Detect which cell encompasses the target text, then output its [X, Y] center coordinate. 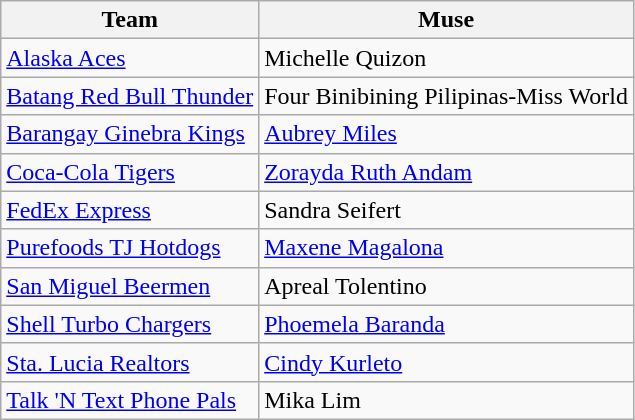
Cindy Kurleto [446, 362]
Aubrey Miles [446, 134]
Talk 'N Text Phone Pals [130, 400]
Alaska Aces [130, 58]
Shell Turbo Chargers [130, 324]
Four Binibining Pilipinas-Miss World [446, 96]
Purefoods TJ Hotdogs [130, 248]
Coca-Cola Tigers [130, 172]
Batang Red Bull Thunder [130, 96]
Muse [446, 20]
Team [130, 20]
Sandra Seifert [446, 210]
Apreal Tolentino [446, 286]
Zorayda Ruth Andam [446, 172]
San Miguel Beermen [130, 286]
FedEx Express [130, 210]
Sta. Lucia Realtors [130, 362]
Phoemela Baranda [446, 324]
Mika Lim [446, 400]
Michelle Quizon [446, 58]
Barangay Ginebra Kings [130, 134]
Maxene Magalona [446, 248]
